Identify which cell holds the provided text, then report its [x, y] central coordinate. 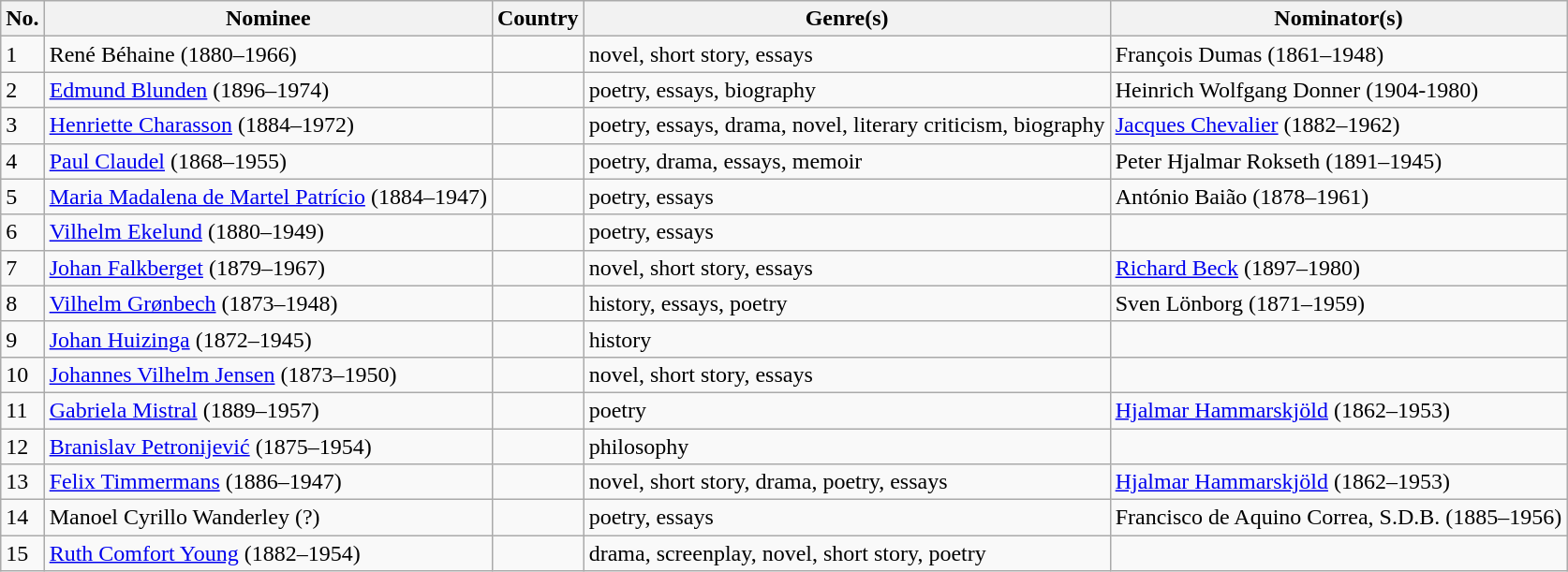
Maria Madalena de Martel Patrício (1884–1947) [268, 197]
Nominator(s) [1339, 19]
António Baião (1878–1961) [1339, 197]
history, essays, poetry [847, 303]
Felix Timmermans (1886–1947) [268, 482]
8 [22, 303]
Manoel Cyrillo Wanderley (?) [268, 518]
Heinrich Wolfgang Donner (1904-1980) [1339, 90]
Henriette Charasson (1884–1972) [268, 125]
2 [22, 90]
Nominee [268, 19]
7 [22, 268]
9 [22, 339]
6 [22, 232]
10 [22, 374]
Francisco de Aquino Correa, S.D.B. (1885–1956) [1339, 518]
3 [22, 125]
4 [22, 161]
Vilhelm Grønbech (1873–1948) [268, 303]
Jacques Chevalier (1882–1962) [1339, 125]
1 [22, 54]
Edmund Blunden (1896–1974) [268, 90]
philosophy [847, 447]
François Dumas (1861–1948) [1339, 54]
poetry, essays, biography [847, 90]
Vilhelm Ekelund (1880–1949) [268, 232]
poetry, drama, essays, memoir [847, 161]
14 [22, 518]
poetry [847, 410]
history [847, 339]
poetry, essays, drama, novel, literary criticism, biography [847, 125]
drama, screenplay, novel, short story, poetry [847, 553]
No. [22, 19]
Country [538, 19]
Genre(s) [847, 19]
5 [22, 197]
Gabriela Mistral (1889–1957) [268, 410]
11 [22, 410]
Johannes Vilhelm Jensen (1873–1950) [268, 374]
13 [22, 482]
Paul Claudel (1868–1955) [268, 161]
Sven Lönborg (1871–1959) [1339, 303]
novel, short story, drama, poetry, essays [847, 482]
Johan Huizinga (1872–1945) [268, 339]
15 [22, 553]
Richard Beck (1897–1980) [1339, 268]
12 [22, 447]
Ruth Comfort Young (1882–1954) [268, 553]
Johan Falkberget (1879–1967) [268, 268]
Branislav Petronijević (1875–1954) [268, 447]
René Béhaine (1880–1966) [268, 54]
Peter Hjalmar Rokseth (1891–1945) [1339, 161]
